Return the (X, Y) coordinate for the center point of the cell that contains the specified text.  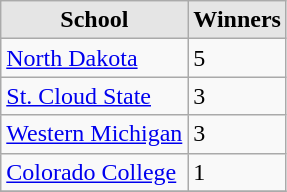
Western Michigan (94, 134)
1 (238, 172)
5 (238, 58)
Colorado College (94, 172)
St. Cloud State (94, 96)
North Dakota (94, 58)
Winners (238, 20)
School (94, 20)
